Output the (x, y) coordinate of the center of the cell containing the given text.  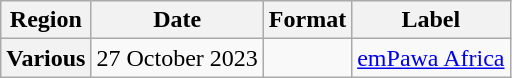
27 October 2023 (177, 58)
Format (307, 20)
Region (46, 20)
Various (46, 58)
emPawa Africa (431, 58)
Date (177, 20)
Label (431, 20)
